Output the (x, y) coordinate of the center of the cell containing the given text.  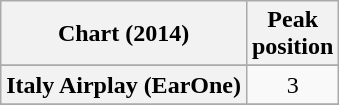
3 (292, 85)
Italy Airplay (EarOne) (124, 85)
Peakposition (292, 34)
Chart (2014) (124, 34)
